Extract the [x, y] coordinate from the center of the cell holding the provided text.  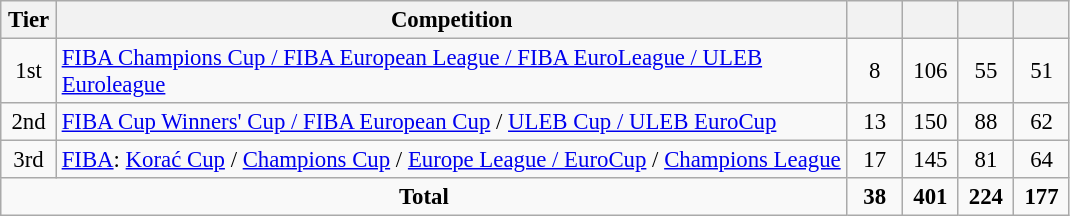
1st [29, 72]
81 [986, 160]
Total [424, 197]
17 [875, 160]
64 [1042, 160]
8 [875, 72]
401 [931, 197]
106 [931, 72]
3rd [29, 160]
150 [931, 122]
51 [1042, 72]
38 [875, 197]
177 [1042, 197]
145 [931, 160]
FIBA Champions Cup / FIBA European League / FIBA EuroLeague / ULEB Euroleague [452, 72]
FIBA: Korać Cup / Champions Cup / Europe League / EuroCup / Champions League [452, 160]
2nd [29, 122]
FIBA Cup Winners' Cup / FIBA European Cup / ULEB Cup / ULEB EuroCup [452, 122]
55 [986, 72]
88 [986, 122]
224 [986, 197]
13 [875, 122]
Tier [29, 20]
Competition [452, 20]
62 [1042, 122]
